For the text-containing cell, return its midpoint in (X, Y) coordinate format. 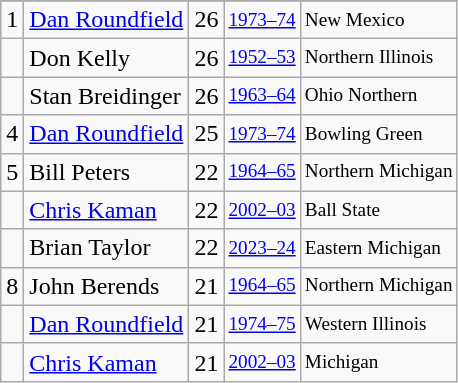
Ohio Northern (378, 96)
1 (12, 20)
1952–53 (262, 58)
New Mexico (378, 20)
1963–64 (262, 96)
Brian Taylor (106, 248)
Michigan (378, 362)
Don Kelly (106, 58)
Stan Breidinger (106, 96)
4 (12, 134)
Bill Peters (106, 172)
5 (12, 172)
Northern Illinois (378, 58)
25 (206, 134)
1974–75 (262, 324)
John Berends (106, 286)
8 (12, 286)
Bowling Green (378, 134)
2023–24 (262, 248)
Eastern Michigan (378, 248)
Ball State (378, 210)
Western Illinois (378, 324)
